From the cell containing the given text, extract its center point as [x, y] coordinate. 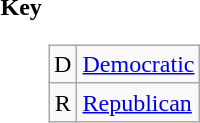
Republican [138, 102]
Democratic [138, 64]
D [63, 64]
R [63, 102]
